Return the [X, Y] coordinate for the center point of the cell that contains the specified text.  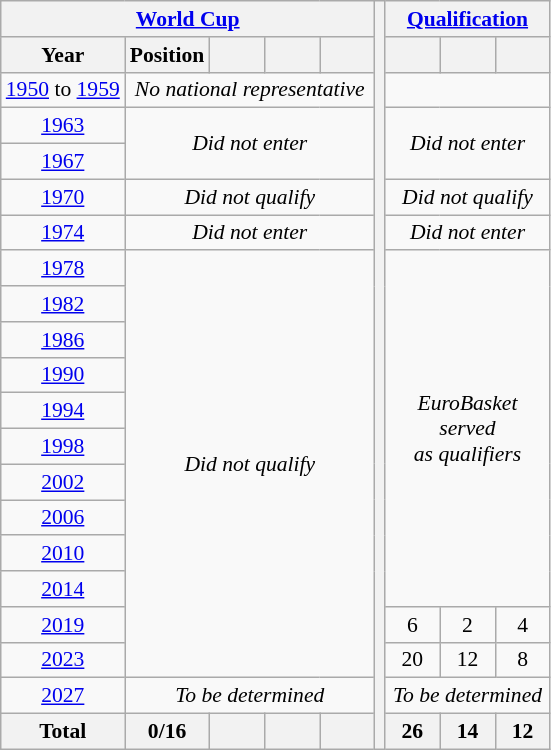
2010 [63, 554]
1967 [63, 162]
0/16 [167, 732]
1994 [63, 411]
1963 [63, 126]
Total [63, 732]
No national representative [250, 90]
2023 [63, 660]
2019 [63, 625]
26 [412, 732]
6 [412, 625]
2027 [63, 696]
1998 [63, 447]
1974 [63, 233]
World Cup [188, 19]
1990 [63, 375]
Year [63, 55]
2006 [63, 518]
2014 [63, 589]
20 [412, 660]
1986 [63, 340]
EuroBasket servedas qualifiers [468, 429]
Position [167, 55]
8 [522, 660]
1970 [63, 197]
1950 to 1959 [63, 90]
14 [468, 732]
Qualification [468, 19]
1978 [63, 269]
2 [468, 625]
1982 [63, 304]
4 [522, 625]
2002 [63, 482]
